Search for the cell housing the specified text and yield its [X, Y] center coordinate. 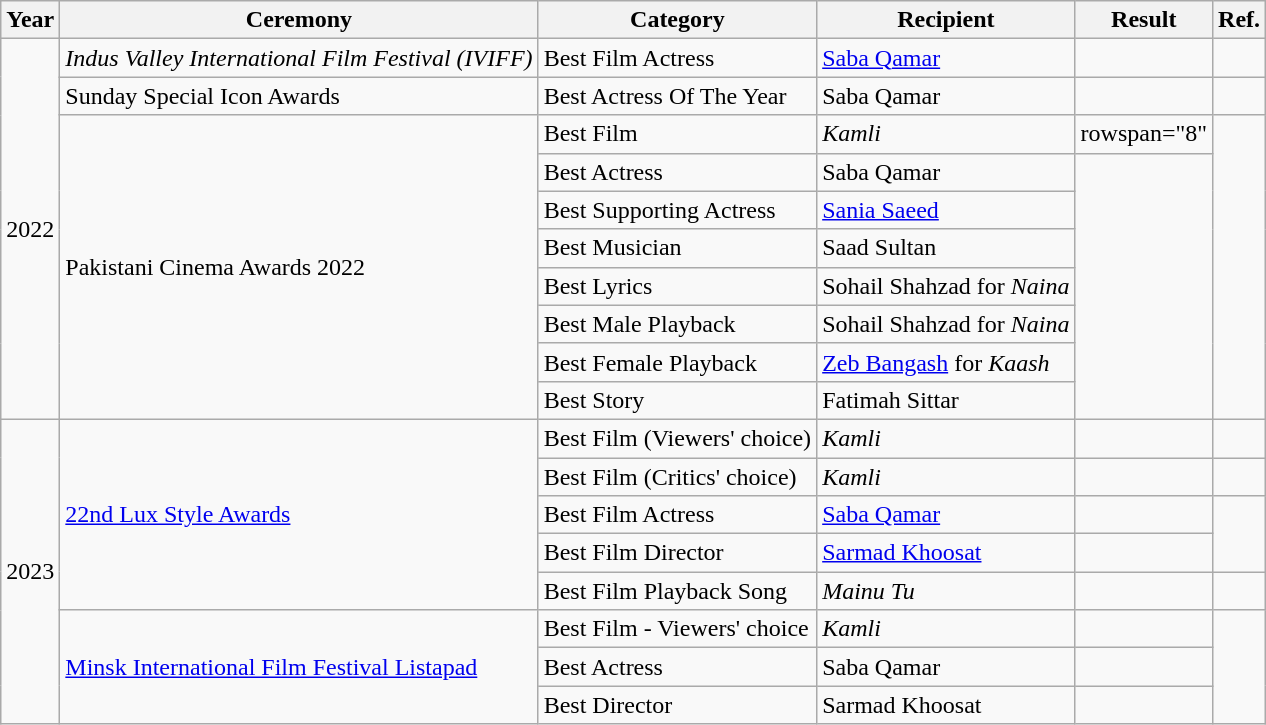
Best Director [678, 705]
Sania Saeed [946, 210]
Saad Sultan [946, 248]
Best Supporting Actress [678, 210]
rowspan="8" [1144, 134]
Best Lyrics [678, 286]
Best Film [678, 134]
Result [1144, 20]
Best Story [678, 400]
Ref. [1240, 20]
Best Actress Of The Year [678, 96]
Best Female Playback [678, 362]
Best Musician [678, 248]
Best Film Director [678, 553]
Year [30, 20]
Minsk International Film Festival Listapad [299, 667]
2023 [30, 571]
22nd Lux Style Awards [299, 514]
Best Film (Critics' choice) [678, 477]
Best Male Playback [678, 324]
Sunday Special Icon Awards [299, 96]
Zeb Bangash for Kaash [946, 362]
Ceremony [299, 20]
Mainu Tu [946, 591]
2022 [30, 230]
Recipient [946, 20]
Fatimah Sittar [946, 400]
Best Film - Viewers' choice [678, 629]
Best Film (Viewers' choice) [678, 438]
Indus Valley International Film Festival (IVIFF) [299, 58]
Pakistani Cinema Awards 2022 [299, 267]
Best Film Playback Song [678, 591]
Category [678, 20]
